Scan for the cell matching the given text and deliver its (X, Y) coordinate at center. 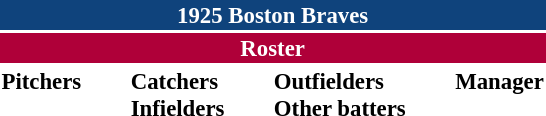
1925 Boston Braves (272, 15)
Roster (272, 48)
